For the text-containing cell, return its midpoint in (x, y) coordinate format. 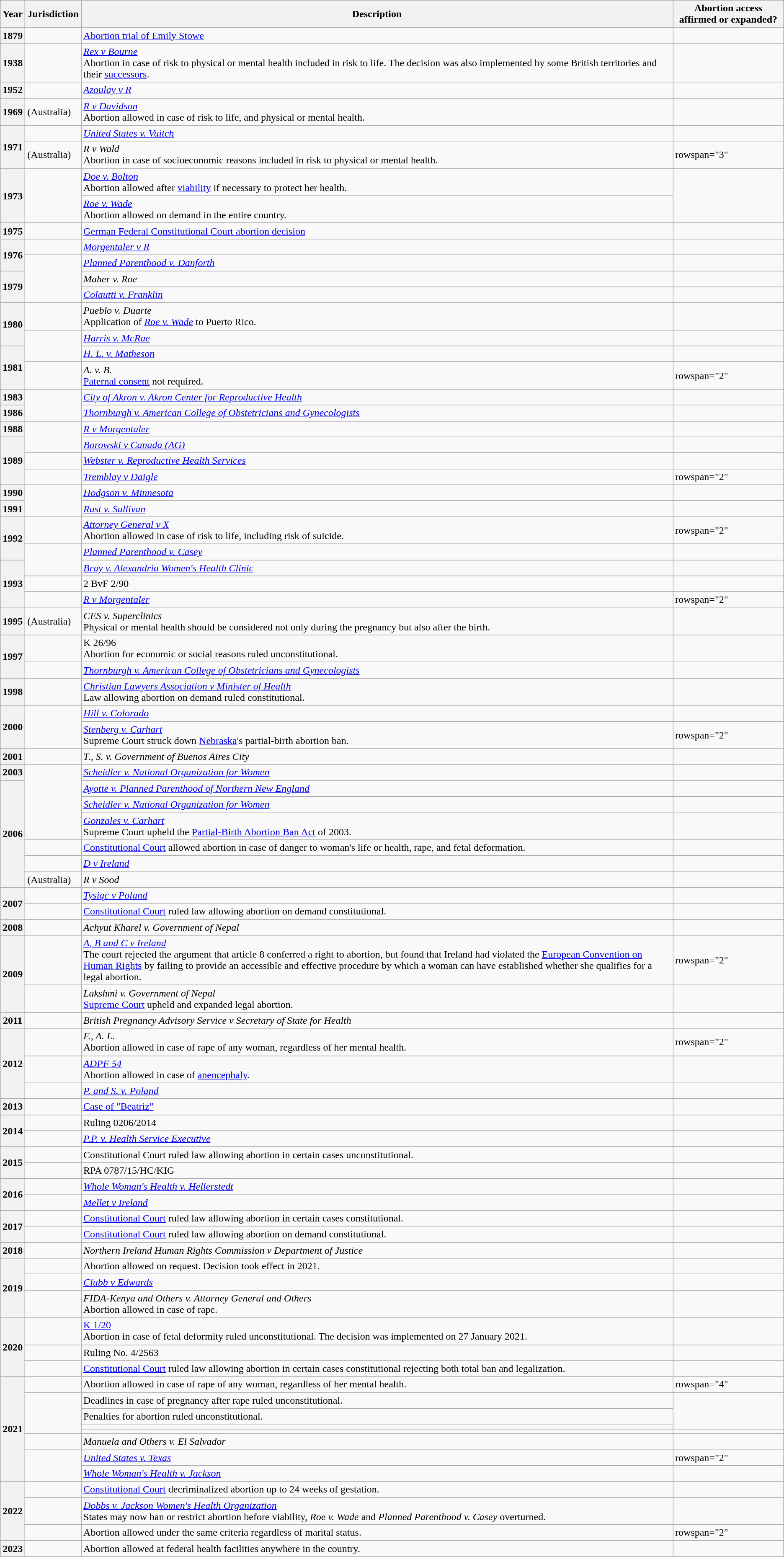
1975 (13, 231)
2016 (13, 1194)
1989 (13, 461)
1973 (13, 196)
Description (377, 14)
R v Sood (377, 879)
Constitutional Court ruled law allowing abortion in certain cases constitutional. (377, 1219)
1997 (13, 657)
FIDA-Kenya and Others v. Attorney General and OthersAbortion allowed in case of rape. (377, 1304)
F., A. L.Abortion allowed in case of rape of any woman, regardless of her mental health. (377, 1042)
rowspan="3" (729, 155)
1983 (13, 397)
R v WaldAbortion in case of socioeconomic reasons included in risk to physical or mental health. (377, 155)
Webster v. Reproductive Health Services (377, 461)
2006 (13, 834)
2023 (13, 1549)
Pueblo v. DuarteApplication of Roe v. Wade to Puerto Rico. (377, 317)
1976 (13, 255)
ADPF 54Abortion allowed in case of anencephaly. (377, 1069)
Morgentaler v R (377, 247)
1995 (13, 622)
1979 (13, 287)
2018 (13, 1250)
1992 (13, 538)
1991 (13, 509)
Abortion access affirmed or expanded? (729, 14)
2003 (13, 772)
Rust v. Sullivan (377, 509)
Constitutional Court ruled law allowing abortion in certain cases unconstitutional. (377, 1154)
RPA 0787/15/HC/KIG (377, 1170)
Attorney General v XAbortion allowed in case of risk to life, including risk of suicide. (377, 530)
2013 (13, 1107)
P.P. v. Health Service Executive (377, 1139)
Azoulay v R (377, 90)
1971 (13, 147)
1993 (13, 584)
K 26/96Abortion for economic or social reasons ruled unconstitutional. (377, 648)
1990 (13, 493)
R v DavidsonAbortion allowed in case of risk to life, and physical or mental health. (377, 111)
1988 (13, 429)
Clubb v Edwards (377, 1282)
2 BvF 2/90 (377, 584)
Mellet v Ireland (377, 1203)
A. v. B.Paternal consent not required. (377, 375)
2000 (13, 727)
2014 (13, 1131)
Hodgson v. Minnesota (377, 493)
Whole Woman's Health v. Hellerstedt (377, 1186)
P. and S. v. Poland (377, 1091)
2011 (13, 1020)
Constitutional Court ruled law allowing abortion in certain cases constitutional rejecting both total ban and legalization. (377, 1369)
Gonzales v. CarhartSupreme Court upheld the Partial-Birth Abortion Ban Act of 2003. (377, 826)
1998 (13, 692)
Tremblay v Daigle (377, 477)
Jurisdiction (53, 14)
Planned Parenthood v. Danforth (377, 263)
City of Akron v. Akron Center for Reproductive Health (377, 397)
2009 (13, 974)
rowspan="4" (729, 1384)
H. L. v. Matheson (377, 354)
1938 (13, 63)
D v Ireland (377, 863)
Whole Woman's Health v. Jackson (377, 1474)
1952 (13, 90)
German Federal Constitutional Court abortion decision (377, 231)
2020 (13, 1347)
Hill v. Colorado (377, 713)
Abortion allowed under the same criteria regardless of marital status. (377, 1533)
T., S. v. Government of Buenos Aires City (377, 757)
Tysiąc v Poland (377, 896)
Ayotte v. Planned Parenthood of Northern New England (377, 788)
Planned Parenthood v. Casey (377, 552)
2022 (13, 1511)
Abortion allowed on request. Decision took effect in 2021. (377, 1266)
2001 (13, 757)
1980 (13, 324)
2007 (13, 904)
Maher v. Roe (377, 279)
Lakshmi v. Government of NepalSupreme Court upheld and expanded legal abortion. (377, 999)
2017 (13, 1226)
Doe v. BoltonAbortion allowed after viability if necessary to protect her health. (377, 182)
Colautti v. Franklin (377, 295)
Abortion allowed in case of rape of any woman, regardless of her mental health. (377, 1384)
Ruling No. 4/2563 (377, 1353)
Northern Ireland Human Rights Commission v Department of Justice (377, 1250)
Deadlines in case of pregnancy after rape ruled unconstitutional. (377, 1400)
2019 (13, 1288)
Harris v. McRae (377, 338)
Achyut Kharel v. Government of Nepal (377, 927)
Ruling 0206/2014 (377, 1123)
Year (13, 14)
Penalties for abortion ruled unconstitutional. (377, 1416)
Bray v. Alexandria Women's Health Clinic (377, 568)
Borowski v Canada (AG) (377, 445)
2021 (13, 1429)
United States v. Vuitch (377, 133)
Constitutional Court decriminalized abortion up to 24 weeks of gestation. (377, 1490)
Abortion trial of Emily Stowe (377, 36)
2008 (13, 927)
Christian Lawyers Association v Minister of HealthLaw allowing abortion on demand ruled constitutional. (377, 692)
Abortion allowed at federal health facilities anywhere in the country. (377, 1549)
2015 (13, 1162)
Constitutional Court allowed abortion in case of danger to woman's life or health, rape, and fetal deformation. (377, 847)
Case of "Beatriz" (377, 1107)
Roe v. WadeAbortion allowed on demand in the entire country. (377, 209)
2012 (13, 1064)
1969 (13, 111)
British Pregnancy Advisory Service v Secretary of State for Health (377, 1020)
CES v. SuperclinicsPhysical or mental health should be considered not only during the pregnancy but also after the birth. (377, 622)
1879 (13, 36)
1986 (13, 413)
K 1/20Abortion in case of fetal deformity ruled unconstitutional. The decision was implemented on 27 January 2021. (377, 1331)
Manuela and Others v. El Salvador (377, 1441)
Stenberg v. CarhartSupreme Court struck down Nebraska's partial-birth abortion ban. (377, 735)
1981 (13, 368)
United States v. Texas (377, 1457)
